Capture the cell that displays the provided text and extract its [X, Y] central coordinate. 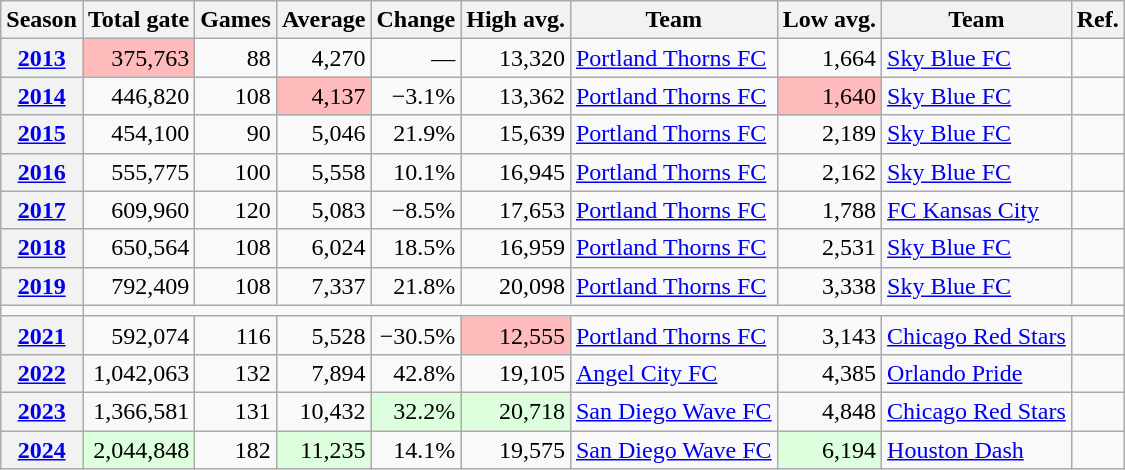
555,775 [138, 172]
2,044,848 [138, 449]
1,664 [829, 58]
3,338 [829, 286]
19,105 [516, 373]
— [416, 58]
592,074 [138, 335]
7,894 [324, 373]
131 [236, 411]
Low avg. [829, 20]
10.1% [416, 172]
2023 [42, 411]
42.8% [416, 373]
1,640 [829, 96]
2024 [42, 449]
Angel City FC [674, 373]
2015 [42, 134]
5,528 [324, 335]
2014 [42, 96]
2016 [42, 172]
FC Kansas City [977, 210]
120 [236, 210]
16,959 [516, 248]
18.5% [416, 248]
650,564 [138, 248]
116 [236, 335]
Change [416, 20]
Orlando Pride [977, 373]
16,945 [516, 172]
2022 [42, 373]
2013 [42, 58]
Houston Dash [977, 449]
20,718 [516, 411]
2017 [42, 210]
15,639 [516, 134]
4,848 [829, 411]
13,362 [516, 96]
1,042,063 [138, 373]
−3.1% [416, 96]
20,098 [516, 286]
2,189 [829, 134]
6,194 [829, 449]
12,555 [516, 335]
19,575 [516, 449]
6,024 [324, 248]
1,366,581 [138, 411]
4,137 [324, 96]
375,763 [138, 58]
446,820 [138, 96]
Total gate [138, 20]
5,083 [324, 210]
10,432 [324, 411]
Ref. [1098, 20]
2018 [42, 248]
−8.5% [416, 210]
Games [236, 20]
32.2% [416, 411]
14.1% [416, 449]
132 [236, 373]
21.9% [416, 134]
3,143 [829, 335]
Season [42, 20]
182 [236, 449]
609,960 [138, 210]
4,385 [829, 373]
4,270 [324, 58]
Average [324, 20]
90 [236, 134]
88 [236, 58]
2021 [42, 335]
454,100 [138, 134]
−30.5% [416, 335]
2,162 [829, 172]
5,046 [324, 134]
7,337 [324, 286]
1,788 [829, 210]
17,653 [516, 210]
5,558 [324, 172]
2019 [42, 286]
21.8% [416, 286]
High avg. [516, 20]
792,409 [138, 286]
2,531 [829, 248]
11,235 [324, 449]
13,320 [516, 58]
100 [236, 172]
